Locate the cell with the specified text and output its (X, Y) center coordinate. 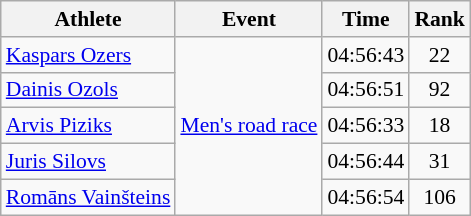
31 (440, 162)
Juris Silovs (88, 162)
Rank (440, 19)
Time (366, 19)
Kaspars Ozers (88, 55)
04:56:51 (366, 90)
04:56:33 (366, 126)
Dainis Ozols (88, 90)
04:56:54 (366, 197)
04:56:43 (366, 55)
Romāns Vainšteins (88, 197)
22 (440, 55)
Event (248, 19)
18 (440, 126)
106 (440, 197)
92 (440, 90)
Athlete (88, 19)
Men's road race (248, 126)
04:56:44 (366, 162)
Arvis Piziks (88, 126)
